Return (X, Y) of the center of cell containing provided text 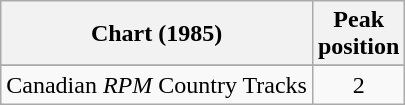
Canadian RPM Country Tracks (157, 85)
2 (358, 85)
Peakposition (358, 34)
Chart (1985) (157, 34)
